Determine the [X, Y] coordinate at the center of the cell enclosing the given text.  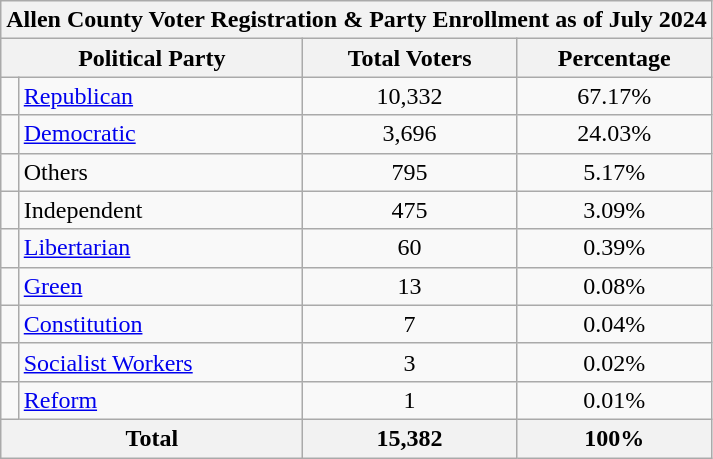
67.17% [614, 96]
0.01% [614, 400]
Others [160, 172]
Total Voters [410, 58]
0.02% [614, 362]
7 [410, 324]
1 [410, 400]
795 [410, 172]
Political Party [152, 58]
Constitution [160, 324]
Total [152, 438]
3,696 [410, 134]
Green [160, 286]
13 [410, 286]
Percentage [614, 58]
Democratic [160, 134]
0.04% [614, 324]
15,382 [410, 438]
Socialist Workers [160, 362]
3 [410, 362]
Independent [160, 210]
Reform [160, 400]
475 [410, 210]
0.39% [614, 248]
60 [410, 248]
Republican [160, 96]
3.09% [614, 210]
24.03% [614, 134]
5.17% [614, 172]
0.08% [614, 286]
Libertarian [160, 248]
Allen County Voter Registration & Party Enrollment as of July 2024 [356, 20]
100% [614, 438]
10,332 [410, 96]
